Return (x, y) of the center of cell containing provided text 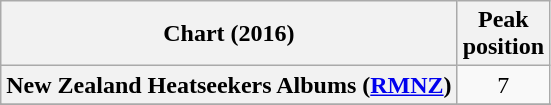
Peak position (503, 34)
New Zealand Heatseekers Albums (RMNZ) (229, 85)
7 (503, 85)
Chart (2016) (229, 34)
